Identify which cell holds the provided text, then report its [x, y] central coordinate. 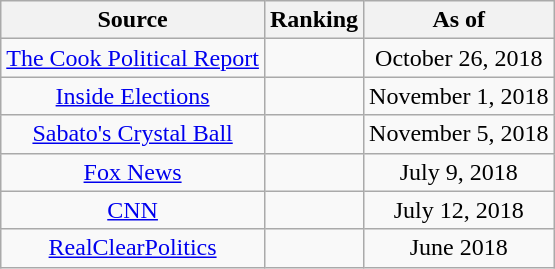
RealClearPolitics [133, 248]
June 2018 [459, 248]
November 1, 2018 [459, 96]
Fox News [133, 172]
The Cook Political Report [133, 58]
October 26, 2018 [459, 58]
July 9, 2018 [459, 172]
Ranking [314, 20]
Inside Elections [133, 96]
CNN [133, 210]
November 5, 2018 [459, 134]
As of [459, 20]
July 12, 2018 [459, 210]
Source [133, 20]
Sabato's Crystal Ball [133, 134]
